Scan for the cell matching the given text and deliver its [X, Y] coordinate at center. 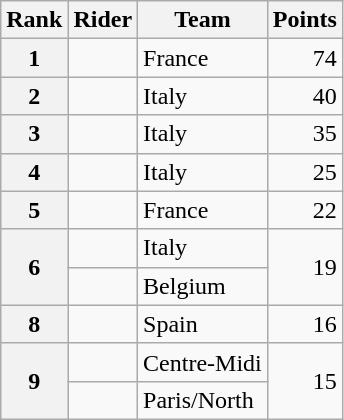
40 [304, 96]
19 [304, 267]
Paris/North [203, 400]
Centre-Midi [203, 362]
15 [304, 381]
5 [34, 210]
8 [34, 324]
1 [34, 58]
16 [304, 324]
25 [304, 172]
Spain [203, 324]
22 [304, 210]
4 [34, 172]
3 [34, 134]
Team [203, 20]
Rider [103, 20]
Rank [34, 20]
74 [304, 58]
Points [304, 20]
2 [34, 96]
9 [34, 381]
6 [34, 267]
Belgium [203, 286]
35 [304, 134]
